Provide the [X, Y] coordinate of the cell's center where the given text is located.  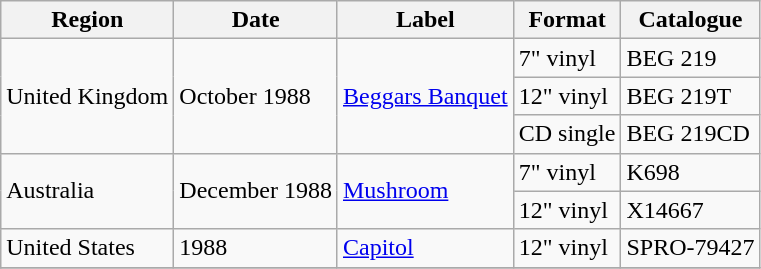
United States [88, 248]
Australia [88, 191]
Beggars Banquet [425, 96]
Capitol [425, 248]
SPRO-79427 [690, 248]
BEG 219CD [690, 134]
October 1988 [256, 96]
Date [256, 20]
BEG 219T [690, 96]
Label [425, 20]
CD single [567, 134]
1988 [256, 248]
Format [567, 20]
K698 [690, 172]
Region [88, 20]
Mushroom [425, 191]
United Kingdom [88, 96]
BEG 219 [690, 58]
X14667 [690, 210]
December 1988 [256, 191]
Catalogue [690, 20]
